Detect which cell encompasses the target text, then output its (x, y) center coordinate. 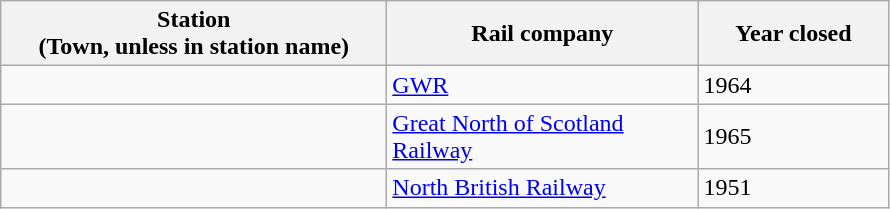
North British Railway (542, 188)
1964 (794, 85)
1951 (794, 188)
1965 (794, 136)
Rail company (542, 34)
Great North of Scotland Railway (542, 136)
Station(Town, unless in station name) (194, 34)
Year closed (794, 34)
GWR (542, 85)
